Extract the [x, y] coordinate from the center of the cell holding the provided text.  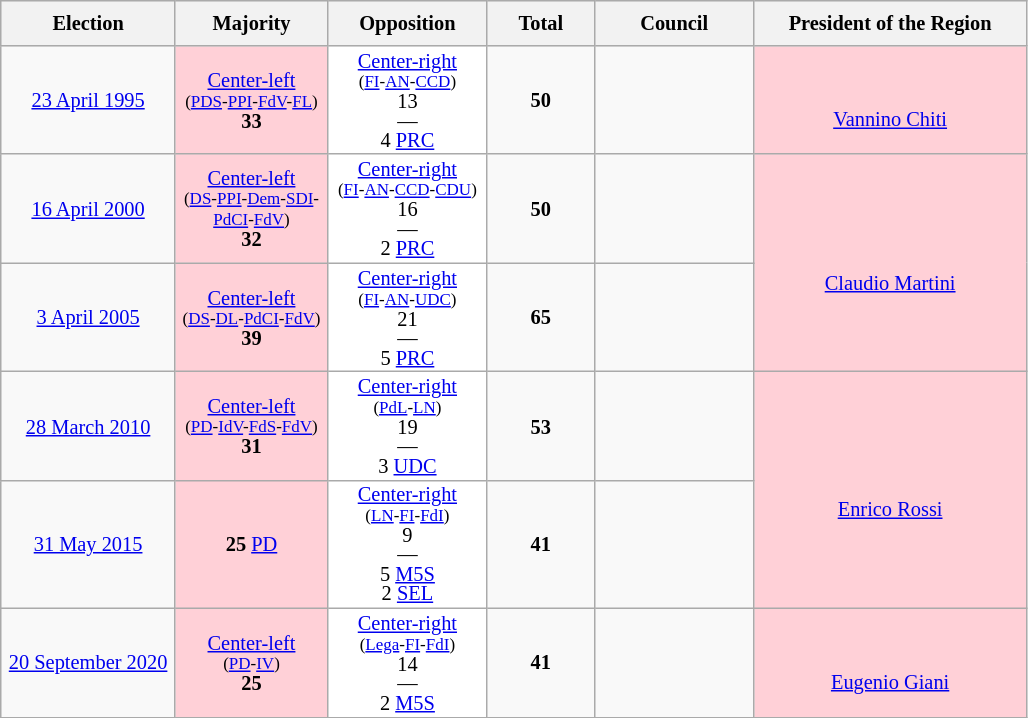
53 [540, 426]
Center-right(PdL-LN)19—3 UDC [408, 426]
Center-right(LN-FI-FdI)9—5 M5S 2 SEL [408, 544]
65 [540, 318]
25 PD [251, 544]
Center-left(DS-DL-PdCI-FdV)39 [251, 318]
Enrico Rossi [890, 490]
Election [88, 22]
3 April 2005 [88, 318]
Majority [251, 22]
Center-left(PD-IV)25 [251, 662]
Center-right(FI-AN-UDC)21—5 PRC [408, 318]
Center-right(Lega-FI-FdI)14—2 M5S [408, 662]
23 April 1995 [88, 100]
Eugenio Giani [890, 662]
Council [674, 22]
Center-right(FI-AN-CCD-CDU)16—2 PRC [408, 208]
Center-left(PD-IdV-FdS-FdV)31 [251, 426]
Center-left(DS-PPI-Dem-SDI-PdCI-FdV)32 [251, 208]
President of the Region [890, 22]
Opposition [408, 22]
Total [540, 22]
16 April 2000 [88, 208]
Center-right(FI-AN-CCD)13— 4 PRC [408, 100]
Center-left(PDS-PPI-FdV-FL)33 [251, 100]
Claudio Martini [890, 262]
28 March 2010 [88, 426]
Vannino Chiti [890, 100]
31 May 2015 [88, 544]
20 September 2020 [88, 662]
